Return the (x, y) coordinate for the center point of the cell that contains the specified text.  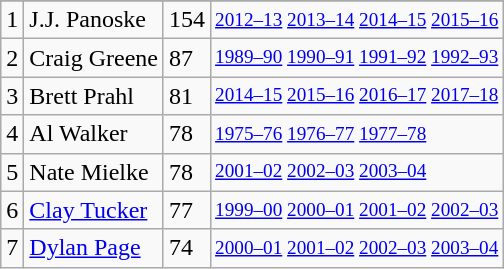
1 (12, 20)
7 (12, 248)
74 (186, 248)
1975–76 1976–77 1977–78 (357, 134)
Brett Prahl (94, 96)
4 (12, 134)
Craig Greene (94, 58)
3 (12, 96)
81 (186, 96)
2012–13 2013–14 2014–15 2015–16 (357, 20)
2000–01 2001–02 2002–03 2003–04 (357, 248)
2014–15 2015–16 2016–17 2017–18 (357, 96)
154 (186, 20)
Al Walker (94, 134)
1989–90 1990–91 1991–92 1992–93 (357, 58)
5 (12, 172)
2 (12, 58)
2001–02 2002–03 2003–04 (357, 172)
77 (186, 210)
J.J. Panoske (94, 20)
1999–00 2000–01 2001–02 2002–03 (357, 210)
Dylan Page (94, 248)
6 (12, 210)
Clay Tucker (94, 210)
Nate Mielke (94, 172)
87 (186, 58)
